Detect which cell encompasses the target text, then output its (X, Y) center coordinate. 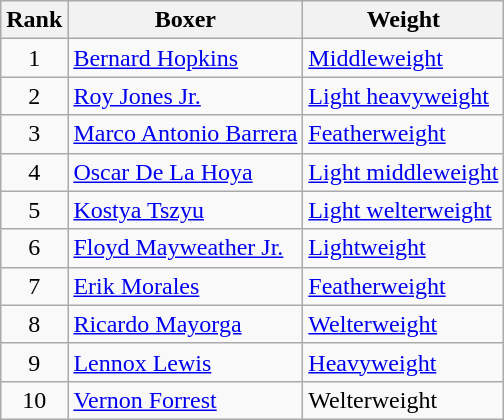
1 (34, 58)
8 (34, 324)
10 (34, 400)
5 (34, 210)
Vernon Forrest (186, 400)
Erik Morales (186, 286)
2 (34, 96)
Weight (404, 20)
Kostya Tszyu (186, 210)
Light welterweight (404, 210)
6 (34, 248)
Floyd Mayweather Jr. (186, 248)
3 (34, 134)
Ricardo Mayorga (186, 324)
Lennox Lewis (186, 362)
Bernard Hopkins (186, 58)
Lightweight (404, 248)
Boxer (186, 20)
Light heavyweight (404, 96)
Heavyweight (404, 362)
Oscar De La Hoya (186, 172)
Middleweight (404, 58)
Marco Antonio Barrera (186, 134)
7 (34, 286)
Rank (34, 20)
9 (34, 362)
Light middleweight (404, 172)
Roy Jones Jr. (186, 96)
4 (34, 172)
